Detect which cell encompasses the target text, then output its [x, y] center coordinate. 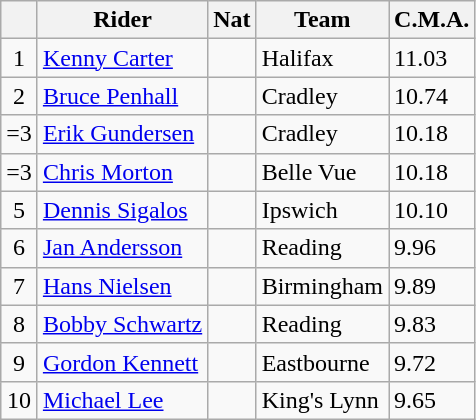
Ipswich [322, 210]
9.89 [432, 286]
8 [20, 324]
10.74 [432, 96]
Hans Nielsen [122, 286]
9.65 [432, 400]
5 [20, 210]
Halifax [322, 58]
Belle Vue [322, 172]
2 [20, 96]
9.72 [432, 362]
11.03 [432, 58]
Nat [232, 20]
Michael Lee [122, 400]
9 [20, 362]
Bruce Penhall [122, 96]
Kenny Carter [122, 58]
Bobby Schwartz [122, 324]
10 [20, 400]
6 [20, 248]
7 [20, 286]
Eastbourne [322, 362]
Erik Gundersen [122, 134]
King's Lynn [322, 400]
Team [322, 20]
Rider [122, 20]
Birmingham [322, 286]
10.10 [432, 210]
Jan Andersson [122, 248]
Gordon Kennett [122, 362]
C.M.A. [432, 20]
9.96 [432, 248]
1 [20, 58]
Dennis Sigalos [122, 210]
9.83 [432, 324]
Chris Morton [122, 172]
